Find where the given text appears and provide that cell's center as (x, y) coordinate. 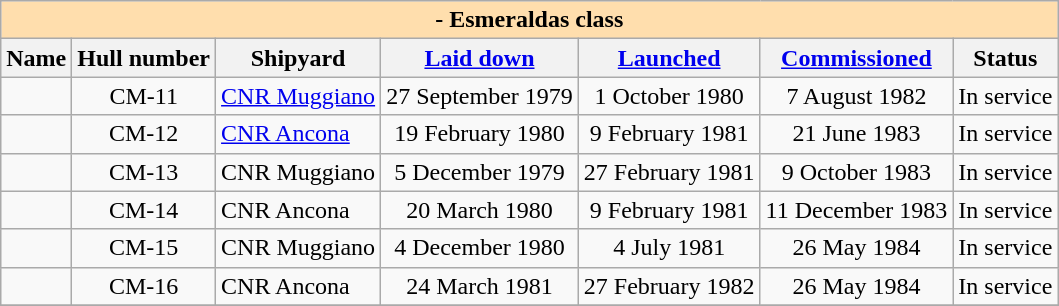
19 February 1980 (480, 134)
- Esmeraldas class (530, 20)
CM-15 (144, 248)
5 December 1979 (480, 172)
7 August 1982 (856, 96)
1 October 1980 (669, 96)
27 February 1981 (669, 172)
21 June 1983 (856, 134)
CM-14 (144, 210)
CM-12 (144, 134)
Name (36, 58)
4 December 1980 (480, 248)
CM-16 (144, 286)
Status (1006, 58)
Laid down (480, 58)
CM-11 (144, 96)
4 July 1981 (669, 248)
27 September 1979 (480, 96)
24 March 1981 (480, 286)
Shipyard (298, 58)
27 February 1982 (669, 286)
Hull number (144, 58)
Commissioned (856, 58)
20 March 1980 (480, 210)
CM-13 (144, 172)
Launched (669, 58)
9 October 1983 (856, 172)
11 December 1983 (856, 210)
